From the cell containing the given text, extract its center point as (x, y) coordinate. 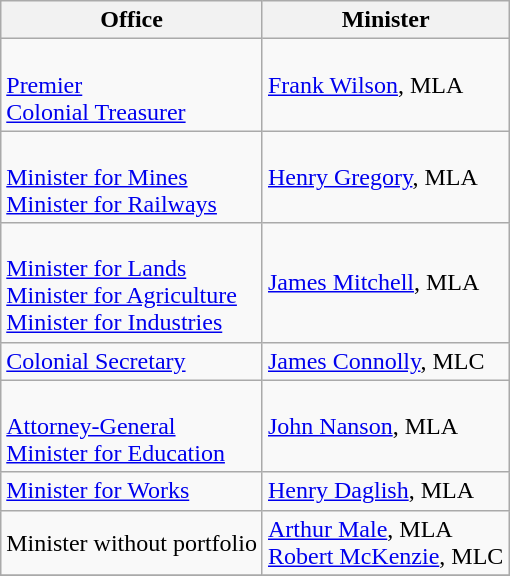
Minister for Mines Minister for Railways (132, 177)
James Mitchell, MLA (385, 282)
Arthur Male, MLARobert McKenzie, MLC (385, 542)
Henry Gregory, MLA (385, 177)
Minister (385, 20)
Premier Colonial Treasurer (132, 85)
Attorney-General Minister for Education (132, 426)
Colonial Secretary (132, 361)
Office (132, 20)
John Nanson, MLA (385, 426)
Henry Daglish, MLA (385, 491)
Minister for Works (132, 491)
Minister for Lands Minister for Agriculture Minister for Industries (132, 282)
James Connolly, MLC (385, 361)
Frank Wilson, MLA (385, 85)
Minister without portfolio (132, 542)
